Find where the given text appears and provide that cell's center as [x, y] coordinate. 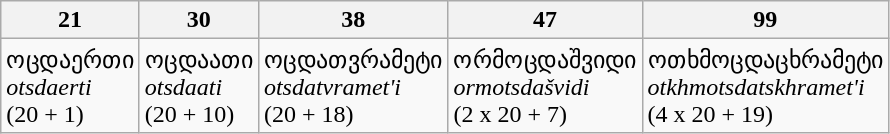
21 [70, 20]
99 [766, 20]
ოცდათვრამეტიotsdatvramet'i(20 + 18) [353, 86]
38 [353, 20]
30 [198, 20]
ორმოცდაშვიდიormotsdašvidi(2 x 20 + 7) [545, 86]
ოთხმოცდაცხრამეტიotkhmotsdatskhramet'i(4 x 20 + 19) [766, 86]
ოცდაერთიotsdaerti(20 + 1) [70, 86]
47 [545, 20]
ოცდაათიotsdaati(20 + 10) [198, 86]
